Return the [X, Y] coordinate for the center point of the cell that contains the specified text.  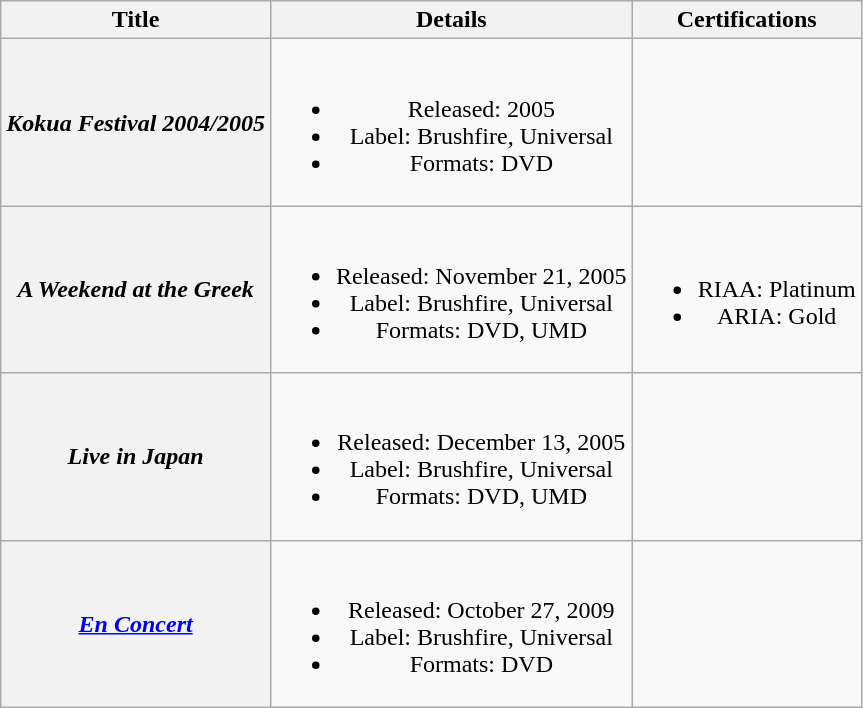
En Concert [136, 624]
Details [451, 20]
A Weekend at the Greek [136, 290]
Kokua Festival 2004/2005 [136, 122]
Title [136, 20]
Released: 2005Label: Brushfire, UniversalFormats: DVD [451, 122]
Released: November 21, 2005Label: Brushfire, UniversalFormats: DVD, UMD [451, 290]
Released: December 13, 2005Label: Brushfire, UniversalFormats: DVD, UMD [451, 456]
Certifications [746, 20]
RIAA: PlatinumARIA: Gold [746, 290]
Live in Japan [136, 456]
Released: October 27, 2009Label: Brushfire, UniversalFormats: DVD [451, 624]
